Determine the (X, Y) coordinate at the center of the cell enclosing the given text.  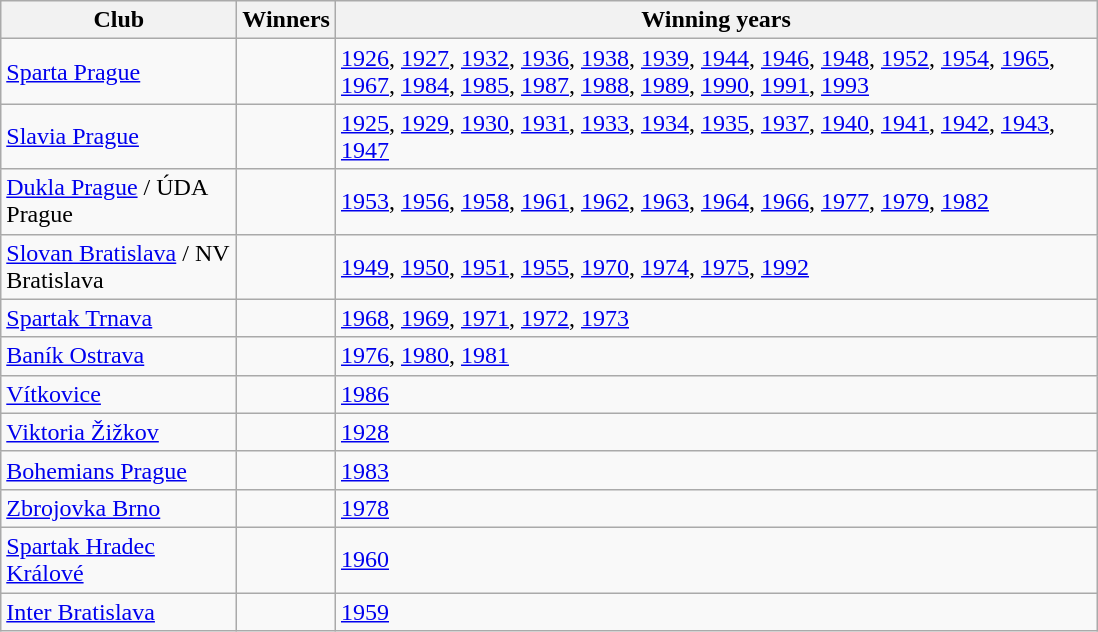
Winners (286, 20)
1983 (716, 470)
Inter Bratislava (119, 611)
Zbrojovka Brno (119, 508)
Vítkovice (119, 394)
1959 (716, 611)
Spartak Hradec Králové (119, 560)
1978 (716, 508)
Winning years (716, 20)
1926, 1927, 1932, 1936, 1938, 1939, 1944, 1946, 1948, 1952, 1954, 1965, 1967, 1984, 1985, 1987, 1988, 1989, 1990, 1991, 1993 (716, 72)
1986 (716, 394)
Viktoria Žižkov (119, 432)
1928 (716, 432)
1976, 1980, 1981 (716, 356)
1925, 1929, 1930, 1931, 1933, 1934, 1935, 1937, 1940, 1941, 1942, 1943, 1947 (716, 136)
Spartak Trnava (119, 318)
Baník Ostrava (119, 356)
1953, 1956, 1958, 1961, 1962, 1963, 1964, 1966, 1977, 1979, 1982 (716, 202)
1960 (716, 560)
Dukla Prague / ÚDA Prague (119, 202)
Sparta Prague (119, 72)
1949, 1950, 1951, 1955, 1970, 1974, 1975, 1992 (716, 266)
Club (119, 20)
Slavia Prague (119, 136)
1968, 1969, 1971, 1972, 1973 (716, 318)
Bohemians Prague (119, 470)
Slovan Bratislava / NV Bratislava (119, 266)
